Return (X, Y) of the center of cell containing provided text 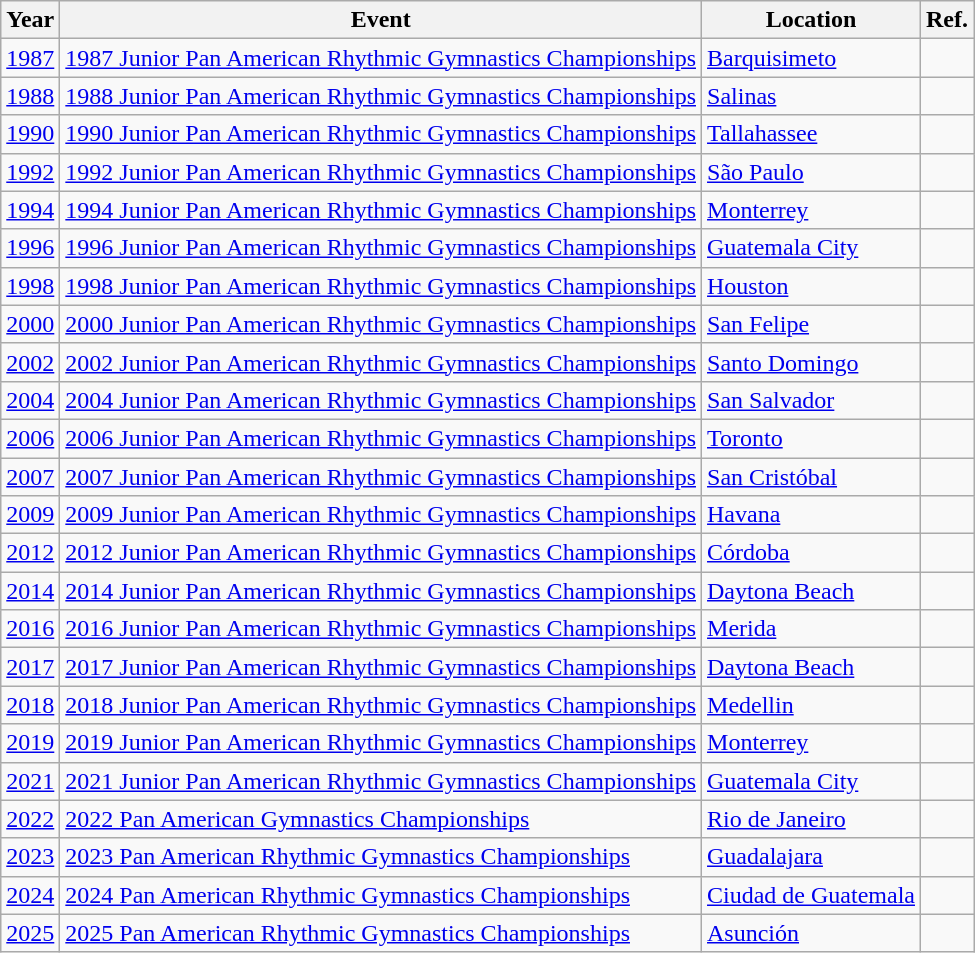
1996 (30, 248)
2019 Junior Pan American Rhythmic Gymnastics Championships (381, 743)
Salinas (812, 96)
1998 Junior Pan American Rhythmic Gymnastics Championships (381, 286)
2017 (30, 667)
Tallahassee (812, 134)
2004 (30, 400)
Event (381, 20)
2014 (30, 591)
2000 Junior Pan American Rhythmic Gymnastics Championships (381, 324)
Toronto (812, 438)
2018 Junior Pan American Rhythmic Gymnastics Championships (381, 705)
1987 Junior Pan American Rhythmic Gymnastics Championships (381, 58)
2021 Junior Pan American Rhythmic Gymnastics Championships (381, 781)
1992 (30, 172)
1994 Junior Pan American Rhythmic Gymnastics Championships (381, 210)
1990 (30, 134)
2006 (30, 438)
Rio de Janeiro (812, 819)
2009 Junior Pan American Rhythmic Gymnastics Championships (381, 515)
2025 (30, 933)
2024 (30, 895)
Santo Domingo (812, 362)
2002 Junior Pan American Rhythmic Gymnastics Championships (381, 362)
2014 Junior Pan American Rhythmic Gymnastics Championships (381, 591)
Medellin (812, 705)
Córdoba (812, 553)
Ciudad de Guatemala (812, 895)
Year (30, 20)
2022 Pan American Gymnastics Championships (381, 819)
1994 (30, 210)
Merida (812, 629)
2022 (30, 819)
2016 Junior Pan American Rhythmic Gymnastics Championships (381, 629)
2000 (30, 324)
2023 (30, 857)
2016 (30, 629)
1996 Junior Pan American Rhythmic Gymnastics Championships (381, 248)
1998 (30, 286)
2025 Pan American Rhythmic Gymnastics Championships (381, 933)
1990 Junior Pan American Rhythmic Gymnastics Championships (381, 134)
Havana (812, 515)
1988 (30, 96)
2012 (30, 553)
San Cristóbal (812, 477)
1992 Junior Pan American Rhythmic Gymnastics Championships (381, 172)
2004 Junior Pan American Rhythmic Gymnastics Championships (381, 400)
2019 (30, 743)
2023 Pan American Rhythmic Gymnastics Championships (381, 857)
Ref. (948, 20)
Guadalajara (812, 857)
Asunción (812, 933)
2006 Junior Pan American Rhythmic Gymnastics Championships (381, 438)
2018 (30, 705)
2021 (30, 781)
San Felipe (812, 324)
1988 Junior Pan American Rhythmic Gymnastics Championships (381, 96)
São Paulo (812, 172)
Barquisimeto (812, 58)
San Salvador (812, 400)
2007 Junior Pan American Rhythmic Gymnastics Championships (381, 477)
2007 (30, 477)
2017 Junior Pan American Rhythmic Gymnastics Championships (381, 667)
1987 (30, 58)
2002 (30, 362)
Houston (812, 286)
2024 Pan American Rhythmic Gymnastics Championships (381, 895)
2012 Junior Pan American Rhythmic Gymnastics Championships (381, 553)
Location (812, 20)
2009 (30, 515)
